Locate the cell with the specified text and output its [x, y] center coordinate. 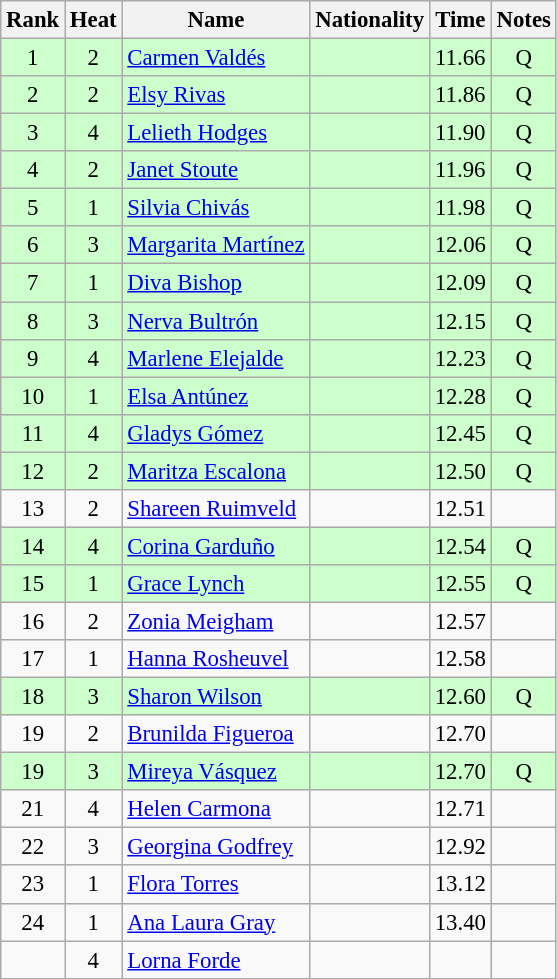
21 [33, 809]
12.09 [460, 283]
Gladys Gómez [216, 433]
9 [33, 358]
Shareen Ruimveld [216, 509]
Nerva Bultrón [216, 321]
13 [33, 509]
12.55 [460, 584]
12.28 [460, 396]
8 [33, 321]
13.12 [460, 885]
Ana Laura Gray [216, 922]
12 [33, 471]
Janet Stoute [216, 170]
Time [460, 20]
Nationality [370, 20]
Flora Torres [216, 885]
Maritza Escalona [216, 471]
11.90 [460, 133]
Rank [33, 20]
Notes [524, 20]
12.45 [460, 433]
11.98 [460, 208]
Diva Bishop [216, 283]
Name [216, 20]
12.23 [460, 358]
23 [33, 885]
24 [33, 922]
Elsa Antúnez [216, 396]
Corina Garduño [216, 546]
Hanna Rosheuvel [216, 659]
12.50 [460, 471]
15 [33, 584]
Brunilda Figueroa [216, 734]
Elsy Rivas [216, 95]
11 [33, 433]
11.86 [460, 95]
Marlene Elejalde [216, 358]
13.40 [460, 922]
17 [33, 659]
Margarita Martínez [216, 245]
12.92 [460, 847]
5 [33, 208]
Carmen Valdés [216, 58]
Helen Carmona [216, 809]
12.71 [460, 809]
11.96 [460, 170]
Sharon Wilson [216, 697]
16 [33, 621]
Heat [94, 20]
6 [33, 245]
Zonia Meigham [216, 621]
Silvia Chivás [216, 208]
7 [33, 283]
18 [33, 697]
Lorna Forde [216, 960]
11.66 [460, 58]
12.51 [460, 509]
22 [33, 847]
Lelieth Hodges [216, 133]
Mireya Vásquez [216, 772]
12.54 [460, 546]
14 [33, 546]
Grace Lynch [216, 584]
12.60 [460, 697]
12.58 [460, 659]
12.15 [460, 321]
12.06 [460, 245]
12.57 [460, 621]
Georgina Godfrey [216, 847]
10 [33, 396]
